Search for the cell housing the specified text and yield its [X, Y] center coordinate. 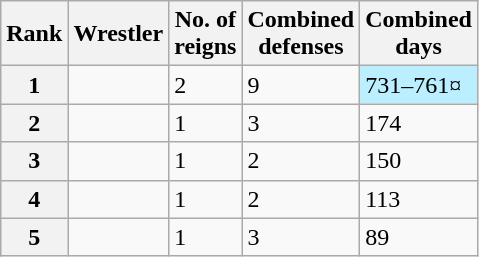
9 [301, 85]
Combineddays [419, 34]
5 [34, 237]
4 [34, 199]
89 [419, 237]
731–761¤ [419, 85]
174 [419, 123]
113 [419, 199]
150 [419, 161]
Wrestler [118, 34]
No. ofreigns [206, 34]
Rank [34, 34]
Combineddefenses [301, 34]
